Extract the [x, y] coordinate from the center of the cell holding the provided text.  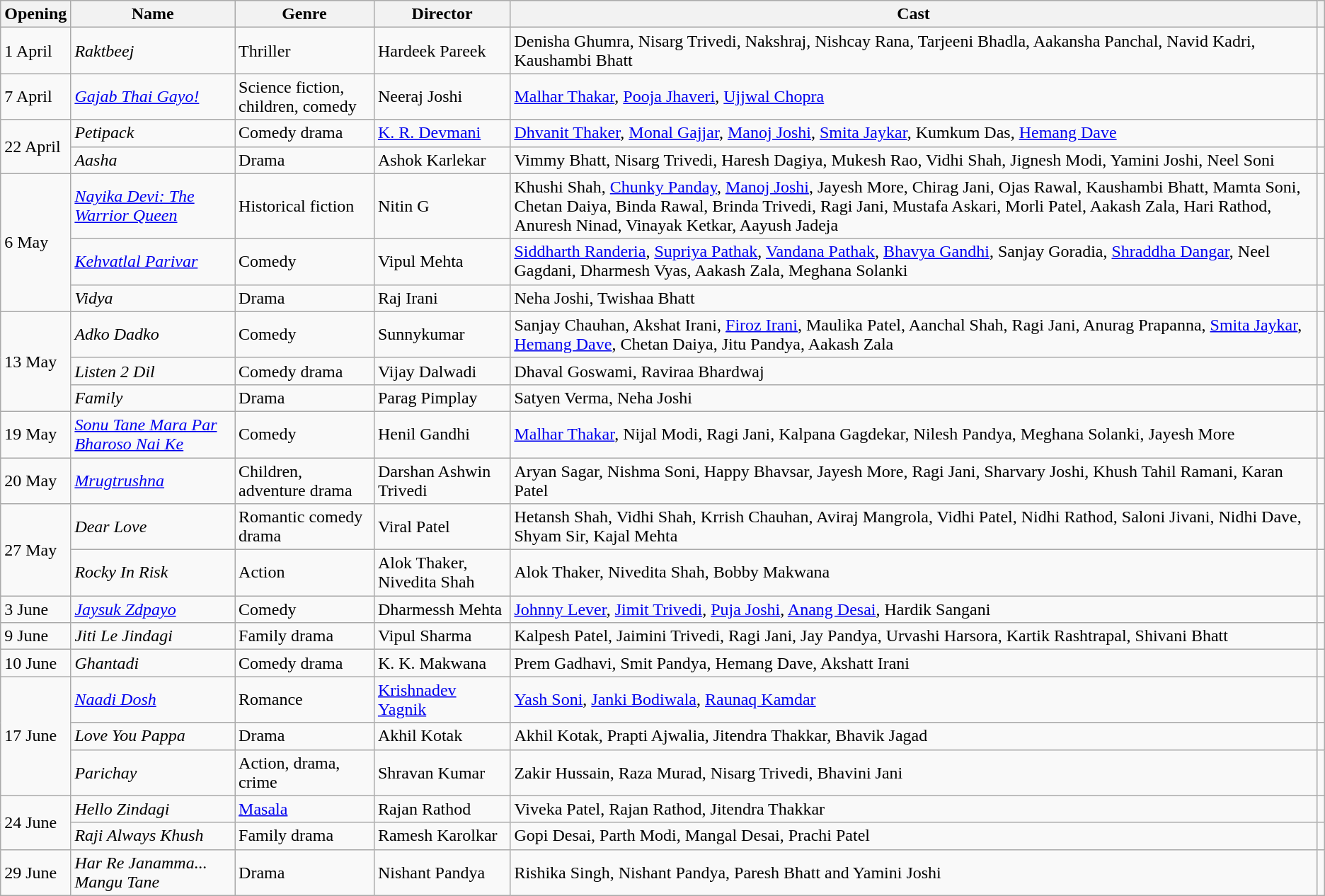
Yash Soni, Janki Bodiwala, Raunaq Kamdar [913, 699]
Satyen Verma, Neha Joshi [913, 398]
Jaysuk Zdpayo [153, 609]
10 June [35, 663]
Johnny Lever, Jimit Trivedi, Puja Joshi, Anang Desai, Hardik Sangani [913, 609]
6 May [35, 242]
Parichay [153, 773]
Viral Patel [442, 527]
Hardeek Pareek [442, 51]
Ashok Karlekar [442, 160]
20 May [35, 480]
Alok Thaker, Nivedita Shah, Bobby Makwana [913, 573]
Dear Love [153, 527]
3 June [35, 609]
Love You Pappa [153, 736]
Mrugtrushna [153, 480]
Action, drama, crime [304, 773]
Sunnykumar [442, 334]
29 June [35, 872]
Raji Always Khush [153, 836]
Vidya [153, 298]
Vipul Mehta [442, 262]
Petipack [153, 133]
Cast [913, 14]
Prem Gadhavi, Smit Pandya, Hemang Dave, Akshatt Irani [913, 663]
24 June [35, 822]
Listen 2 Dil [153, 371]
Nitin G [442, 206]
7 April [35, 96]
Parag Pimplay [442, 398]
Name [153, 14]
Rajan Rathod [442, 809]
Har Re Janamma... Mangu Tane [153, 872]
Jiti Le Jindagi [153, 636]
1 April [35, 51]
9 June [35, 636]
Akhil Kotak, Prapti Ajwalia, Jitendra Thakkar, Bhavik Jagad [913, 736]
Rocky In Risk [153, 573]
Ramesh Karolkar [442, 836]
Vimmy Bhatt, Nisarg Trivedi, Haresh Dagiya, Mukesh Rao, Vidhi Shah, Jignesh Modi, Yamini Joshi, Neel Soni [913, 160]
Malhar Thakar, Nijal Modi, Ragi Jani, Kalpana Gagdekar, Nilesh Pandya, Meghana Solanki, Jayesh More [913, 435]
13 May [35, 361]
Dhvanit Thaker, Monal Gajjar, Manoj Joshi, Smita Jaykar, Kumkum Das, Hemang Dave [913, 133]
Adko Dadko [153, 334]
K. K. Makwana [442, 663]
Romantic comedy drama [304, 527]
27 May [35, 550]
19 May [35, 435]
Historical fiction [304, 206]
Opening [35, 14]
17 June [35, 736]
Raktbeej [153, 51]
Aryan Sagar, Nishma Soni, Happy Bhavsar, Jayesh More, Ragi Jani, Sharvary Joshi, Khush Tahil Ramani, Karan Patel [913, 480]
Vijay Dalwadi [442, 371]
Masala [304, 809]
Genre [304, 14]
Viveka Patel, Rajan Rathod, Jitendra Thakkar [913, 809]
Malhar Thakar, Pooja Jhaveri, Ujjwal Chopra [913, 96]
Alok Thaker, Nivedita Shah [442, 573]
Denisha Ghumra, Nisarg Trivedi, Nakshraj, Nishcay Rana, Tarjeeni Bhadla, Aakansha Panchal, Navid Kadri, Kaushambi Bhatt [913, 51]
Director [442, 14]
Zakir Hussain, Raza Murad, Nisarg Trivedi, Bhavini Jani [913, 773]
Krishnadev Yagnik [442, 699]
Hello Zindagi [153, 809]
Kehvatlal Parivar [153, 262]
Akhil Kotak [442, 736]
Nayika Devi: The Warrior Queen [153, 206]
Shravan Kumar [442, 773]
Dhaval Goswami, Raviraa Bhardwaj [913, 371]
Family [153, 398]
Hetansh Shah, Vidhi Shah, Krrish Chauhan, Aviraj Mangrola, Vidhi Patel, Nidhi Rathod, Saloni Jivani, Nidhi Dave, Shyam Sir, Kajal Mehta [913, 527]
Sonu Tane Mara Par Bharoso Nai Ke [153, 435]
Vipul Sharma [442, 636]
Aasha [153, 160]
Thriller [304, 51]
Neeraj Joshi [442, 96]
Henil Gandhi [442, 435]
Kalpesh Patel, Jaimini Trivedi, Ragi Jani, Jay Pandya, Urvashi Harsora, Kartik Rashtrapal, Shivani Bhatt [913, 636]
Darshan Ashwin Trivedi [442, 480]
Dharmessh Mehta [442, 609]
22 April [35, 147]
Action [304, 573]
Ghantadi [153, 663]
Neha Joshi, Twishaa Bhatt [913, 298]
Naadi Dosh [153, 699]
Gajab Thai Gayo! [153, 96]
Science fiction, children, comedy [304, 96]
Nishant Pandya [442, 872]
Romance [304, 699]
K. R. Devmani [442, 133]
Raj Irani [442, 298]
Gopi Desai, Parth Modi, Mangal Desai, Prachi Patel [913, 836]
Children, adventure drama [304, 480]
Rishika Singh, Nishant Pandya, Paresh Bhatt and Yamini Joshi [913, 872]
